Identify which cell holds the provided text, then report its (X, Y) central coordinate. 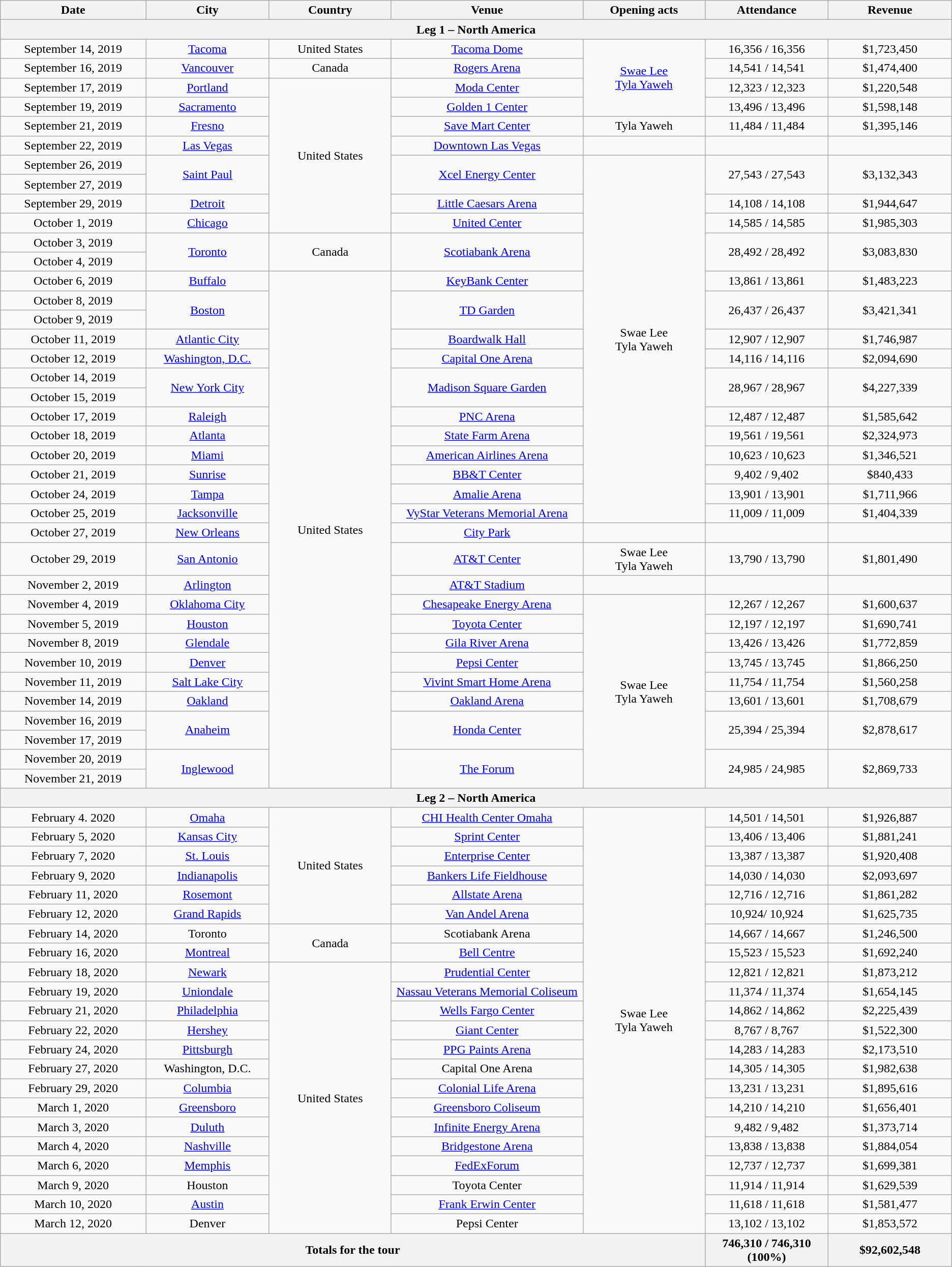
Tacoma (207, 49)
$2,093,697 (890, 875)
9,402 / 9,402 (766, 474)
Venue (487, 10)
$4,227,339 (890, 387)
United Center (487, 223)
Wells Fargo Center (487, 1011)
Columbia (207, 1088)
October 29, 2019 (73, 558)
Austin (207, 1204)
Raleigh (207, 416)
14,305 / 14,305 (766, 1069)
State Farm Arena (487, 436)
Tampa (207, 494)
24,985 / 24,985 (766, 769)
October 21, 2019 (73, 474)
February 11, 2020 (73, 895)
February 27, 2020 (73, 1069)
Attendance (766, 10)
$1,772,859 (890, 643)
Jacksonville (207, 513)
Leg 1 – North America (476, 29)
November 8, 2019 (73, 643)
September 17, 2019 (73, 87)
Colonial Life Arena (487, 1088)
Newark (207, 972)
$92,602,548 (890, 1250)
VyStar Veterans Memorial Arena (487, 513)
$1,884,054 (890, 1146)
9,482 / 9,482 (766, 1127)
February 9, 2020 (73, 875)
Vivint Smart Home Arena (487, 682)
Anaheim (207, 730)
TD Garden (487, 310)
Detroit (207, 203)
March 1, 2020 (73, 1107)
$1,690,741 (890, 624)
$1,654,145 (890, 991)
$1,982,638 (890, 1069)
Las Vegas (207, 145)
14,862 / 14,862 (766, 1011)
October 12, 2019 (73, 358)
PPG Paints Arena (487, 1049)
November 21, 2019 (73, 778)
$1,708,679 (890, 701)
AT&T Stadium (487, 585)
Bankers Life Fieldhouse (487, 875)
February 4. 2020 (73, 817)
PNC Arena (487, 416)
November 17, 2019 (73, 740)
14,501 / 14,501 (766, 817)
Sacramento (207, 107)
Totals for the tour (353, 1250)
Opening acts (644, 10)
October 15, 2019 (73, 397)
February 19, 2020 (73, 991)
San Antonio (207, 558)
13,901 / 13,901 (766, 494)
$3,421,341 (890, 310)
13,102 / 13,102 (766, 1224)
American Airlines Arena (487, 455)
11,914 / 11,914 (766, 1185)
October 9, 2019 (73, 320)
February 18, 2020 (73, 972)
15,523 / 15,523 (766, 953)
$2,869,733 (890, 769)
February 16, 2020 (73, 953)
16,356 / 16,356 (766, 49)
Save Mart Center (487, 126)
10,623 / 10,623 (766, 455)
12,907 / 12,907 (766, 339)
13,231 / 13,231 (766, 1088)
September 26, 2019 (73, 165)
$1,346,521 (890, 455)
$1,920,408 (890, 856)
Sprint Center (487, 836)
Atlanta (207, 436)
Little Caesars Arena (487, 203)
Omaha (207, 817)
$1,395,146 (890, 126)
$1,944,647 (890, 203)
Gila River Arena (487, 643)
Tacoma Dome (487, 49)
12,323 / 12,323 (766, 87)
$1,483,223 (890, 281)
$1,522,300 (890, 1030)
$1,373,714 (890, 1127)
12,737 / 12,737 (766, 1165)
Leg 2 – North America (476, 798)
Uniondale (207, 991)
$1,985,303 (890, 223)
September 16, 2019 (73, 68)
$2,878,617 (890, 730)
25,394 / 25,394 (766, 730)
$2,225,439 (890, 1011)
$1,723,450 (890, 49)
St. Louis (207, 856)
Amalie Arena (487, 494)
Greensboro (207, 1107)
The Forum (487, 769)
13,406 / 13,406 (766, 836)
October 24, 2019 (73, 494)
$2,173,510 (890, 1049)
Allstate Arena (487, 895)
Date (73, 10)
February 5, 2020 (73, 836)
Boston (207, 310)
13,601 / 13,601 (766, 701)
Kansas City (207, 836)
746,310 / 746,310 (100%) (766, 1250)
$1,598,148 (890, 107)
November 5, 2019 (73, 624)
October 17, 2019 (73, 416)
September 19, 2019 (73, 107)
13,790 / 13,790 (766, 558)
Portland (207, 87)
12,716 / 12,716 (766, 895)
Indianapolis (207, 875)
14,108 / 14,108 (766, 203)
14,116 / 14,116 (766, 358)
$3,083,830 (890, 252)
September 29, 2019 (73, 203)
March 9, 2020 (73, 1185)
Nassau Veterans Memorial Coliseum (487, 991)
11,484 / 11,484 (766, 126)
Frank Erwin Center (487, 1204)
$1,861,282 (890, 895)
Philadelphia (207, 1011)
Rosemont (207, 895)
13,387 / 13,387 (766, 856)
CHI Health Center Omaha (487, 817)
October 14, 2019 (73, 378)
$1,711,966 (890, 494)
8,767 / 8,767 (766, 1030)
Chicago (207, 223)
February 14, 2020 (73, 933)
$1,474,400 (890, 68)
$1,801,490 (890, 558)
Saint Paul (207, 174)
October 6, 2019 (73, 281)
26,437 / 26,437 (766, 310)
October 8, 2019 (73, 300)
Van Andel Arena (487, 914)
$1,220,548 (890, 87)
11,009 / 11,009 (766, 513)
12,821 / 12,821 (766, 972)
FedExForum (487, 1165)
Oakland (207, 701)
Fresno (207, 126)
New York City (207, 387)
City (207, 10)
$1,629,539 (890, 1185)
$1,881,241 (890, 836)
November 10, 2019 (73, 662)
Atlantic City (207, 339)
14,210 / 14,210 (766, 1107)
Downtown Las Vegas (487, 145)
February 24, 2020 (73, 1049)
13,496 / 13,496 (766, 107)
Inglewood (207, 769)
Infinite Energy Arena (487, 1127)
14,030 / 14,030 (766, 875)
February 29, 2020 (73, 1088)
October 1, 2019 (73, 223)
November 11, 2019 (73, 682)
14,283 / 14,283 (766, 1049)
Tyla Yaweh (644, 126)
$3,132,343 (890, 174)
Madison Square Garden (487, 387)
$1,404,339 (890, 513)
September 21, 2019 (73, 126)
Xcel Energy Center (487, 174)
13,861 / 13,861 (766, 281)
February 21, 2020 (73, 1011)
Oakland Arena (487, 701)
Grand Rapids (207, 914)
$1,873,212 (890, 972)
14,667 / 14,667 (766, 933)
28,967 / 28,967 (766, 387)
October 27, 2019 (73, 532)
$1,560,258 (890, 682)
$1,625,735 (890, 914)
$1,853,572 (890, 1224)
13,838 / 13,838 (766, 1146)
$2,094,690 (890, 358)
KeyBank Center (487, 281)
November 4, 2019 (73, 605)
New Orleans (207, 532)
Greensboro Coliseum (487, 1107)
Chesapeake Energy Arena (487, 605)
12,267 / 12,267 (766, 605)
Moda Center (487, 87)
September 22, 2019 (73, 145)
City Park (487, 532)
November 2, 2019 (73, 585)
March 3, 2020 (73, 1127)
October 25, 2019 (73, 513)
$1,600,637 (890, 605)
Rogers Arena (487, 68)
11,754 / 11,754 (766, 682)
$1,692,240 (890, 953)
12,487 / 12,487 (766, 416)
$1,926,887 (890, 817)
Vancouver (207, 68)
$1,581,477 (890, 1204)
September 27, 2019 (73, 184)
13,426 / 13,426 (766, 643)
September 14, 2019 (73, 49)
Buffalo (207, 281)
Enterprise Center (487, 856)
October 3, 2019 (73, 243)
November 20, 2019 (73, 759)
$1,895,616 (890, 1088)
Salt Lake City (207, 682)
11,618 / 11,618 (766, 1204)
October 18, 2019 (73, 436)
10,924/ 10,924 (766, 914)
14,541 / 14,541 (766, 68)
March 12, 2020 (73, 1224)
12,197 / 12,197 (766, 624)
$1,656,401 (890, 1107)
February 7, 2020 (73, 856)
$2,324,973 (890, 436)
$1,866,250 (890, 662)
14,585 / 14,585 (766, 223)
27,543 / 27,543 (766, 174)
Sunrise (207, 474)
Boardwalk Hall (487, 339)
13,745 / 13,745 (766, 662)
Revenue (890, 10)
$1,699,381 (890, 1165)
28,492 / 28,492 (766, 252)
$1,246,500 (890, 933)
Duluth (207, 1127)
Pittsburgh (207, 1049)
October 11, 2019 (73, 339)
Hershey (207, 1030)
$1,585,642 (890, 416)
March 10, 2020 (73, 1204)
October 4, 2019 (73, 262)
Montreal (207, 953)
Nashville (207, 1146)
Memphis (207, 1165)
AT&T Center (487, 558)
19,561 / 19,561 (766, 436)
BB&T Center (487, 474)
Golden 1 Center (487, 107)
Miami (207, 455)
October 20, 2019 (73, 455)
Bridgestone Arena (487, 1146)
11,374 / 11,374 (766, 991)
March 4, 2020 (73, 1146)
February 22, 2020 (73, 1030)
Prudential Center (487, 972)
November 16, 2019 (73, 720)
Glendale (207, 643)
February 12, 2020 (73, 914)
November 14, 2019 (73, 701)
Oklahoma City (207, 605)
$1,746,987 (890, 339)
Country (330, 10)
Bell Centre (487, 953)
March 6, 2020 (73, 1165)
$840,433 (890, 474)
Honda Center (487, 730)
Arlington (207, 585)
Giant Center (487, 1030)
